From the cell containing the given text, extract its center point as (x, y) coordinate. 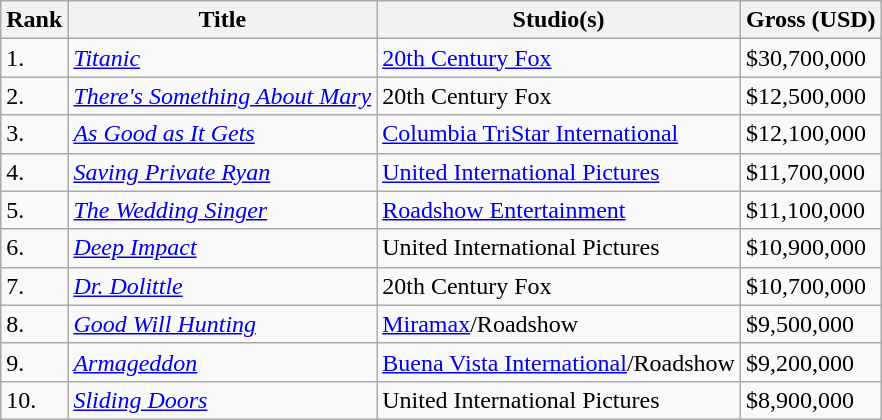
Rank (34, 20)
Deep Impact (222, 248)
9. (34, 362)
As Good as It Gets (222, 134)
Miramax/Roadshow (559, 324)
4. (34, 172)
10. (34, 400)
Buena Vista International/Roadshow (559, 362)
Roadshow Entertainment (559, 210)
8. (34, 324)
$11,100,000 (810, 210)
There's Something About Mary (222, 96)
$12,100,000 (810, 134)
Columbia TriStar International (559, 134)
$9,200,000 (810, 362)
Saving Private Ryan (222, 172)
7. (34, 286)
Title (222, 20)
$9,500,000 (810, 324)
6. (34, 248)
1. (34, 58)
$30,700,000 (810, 58)
5. (34, 210)
Armageddon (222, 362)
The Wedding Singer (222, 210)
$11,700,000 (810, 172)
$10,900,000 (810, 248)
$12,500,000 (810, 96)
2. (34, 96)
Dr. Dolittle (222, 286)
Studio(s) (559, 20)
Gross (USD) (810, 20)
3. (34, 134)
Titanic (222, 58)
$8,900,000 (810, 400)
Good Will Hunting (222, 324)
$10,700,000 (810, 286)
Sliding Doors (222, 400)
